Extract the [X, Y] coordinate from the center of the cell holding the provided text.  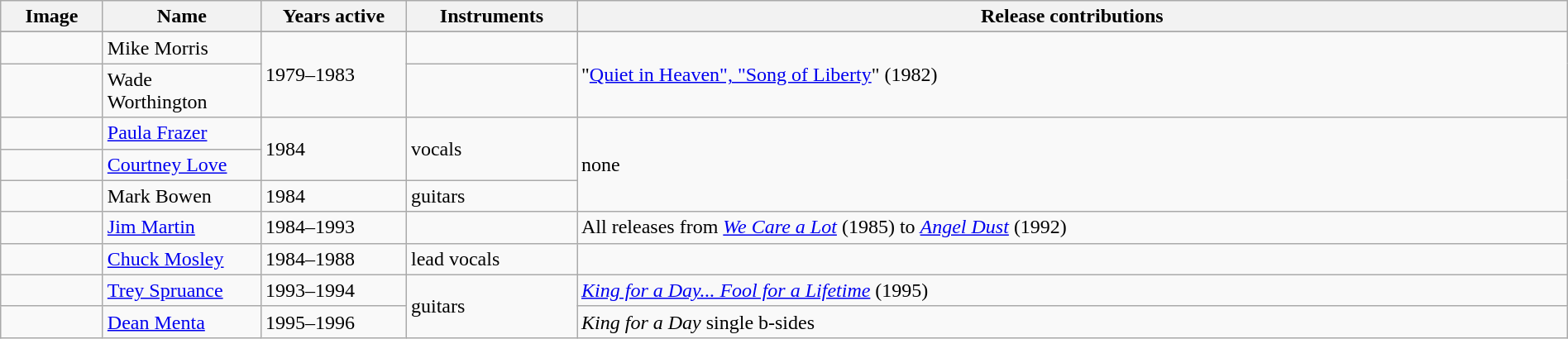
All releases from We Care a Lot (1985) to Angel Dust (1992) [1073, 227]
King for a Day... Fool for a Lifetime (1995) [1073, 290]
1984–1993 [333, 227]
1993–1994 [333, 290]
Dean Menta [182, 322]
Mark Bowen [182, 196]
Chuck Mosley [182, 259]
none [1073, 165]
1984–1988 [333, 259]
Courtney Love [182, 165]
Instruments [491, 17]
vocals [491, 149]
Release contributions [1073, 17]
Years active [333, 17]
Trey Spruance [182, 290]
Mike Morris [182, 48]
Paula Frazer [182, 133]
"Quiet in Heaven", "Song of Liberty" (1982) [1073, 74]
1979–1983 [333, 74]
King for a Day single b-sides [1073, 322]
Image [52, 17]
Name [182, 17]
lead vocals [491, 259]
Wade Worthington [182, 91]
1995–1996 [333, 322]
Jim Martin [182, 227]
